Capture the cell that displays the provided text and extract its (x, y) central coordinate. 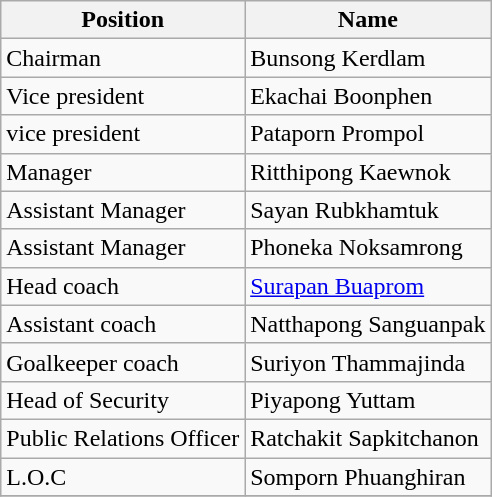
Ratchakit Sapkitchanon (368, 438)
Suriyon Thammajinda (368, 362)
Name (368, 20)
Manager (123, 172)
Piyapong Yuttam (368, 400)
Assistant coach (123, 324)
Ritthipong Kaewnok (368, 172)
Surapan Buaprom (368, 286)
Vice president (123, 96)
Goalkeeper coach (123, 362)
Somporn Phuanghiran (368, 477)
Pataporn Prompol (368, 134)
Natthapong Sanguanpak (368, 324)
Phoneka Noksamrong (368, 248)
Public Relations Officer (123, 438)
Ekachai Boonphen (368, 96)
Head coach (123, 286)
Bunsong Kerdlam (368, 58)
Sayan Rubkhamtuk (368, 210)
Head of Security (123, 400)
Chairman (123, 58)
Position (123, 20)
L.O.C (123, 477)
vice president (123, 134)
